Determine the (x, y) coordinate at the center of the cell enclosing the given text.  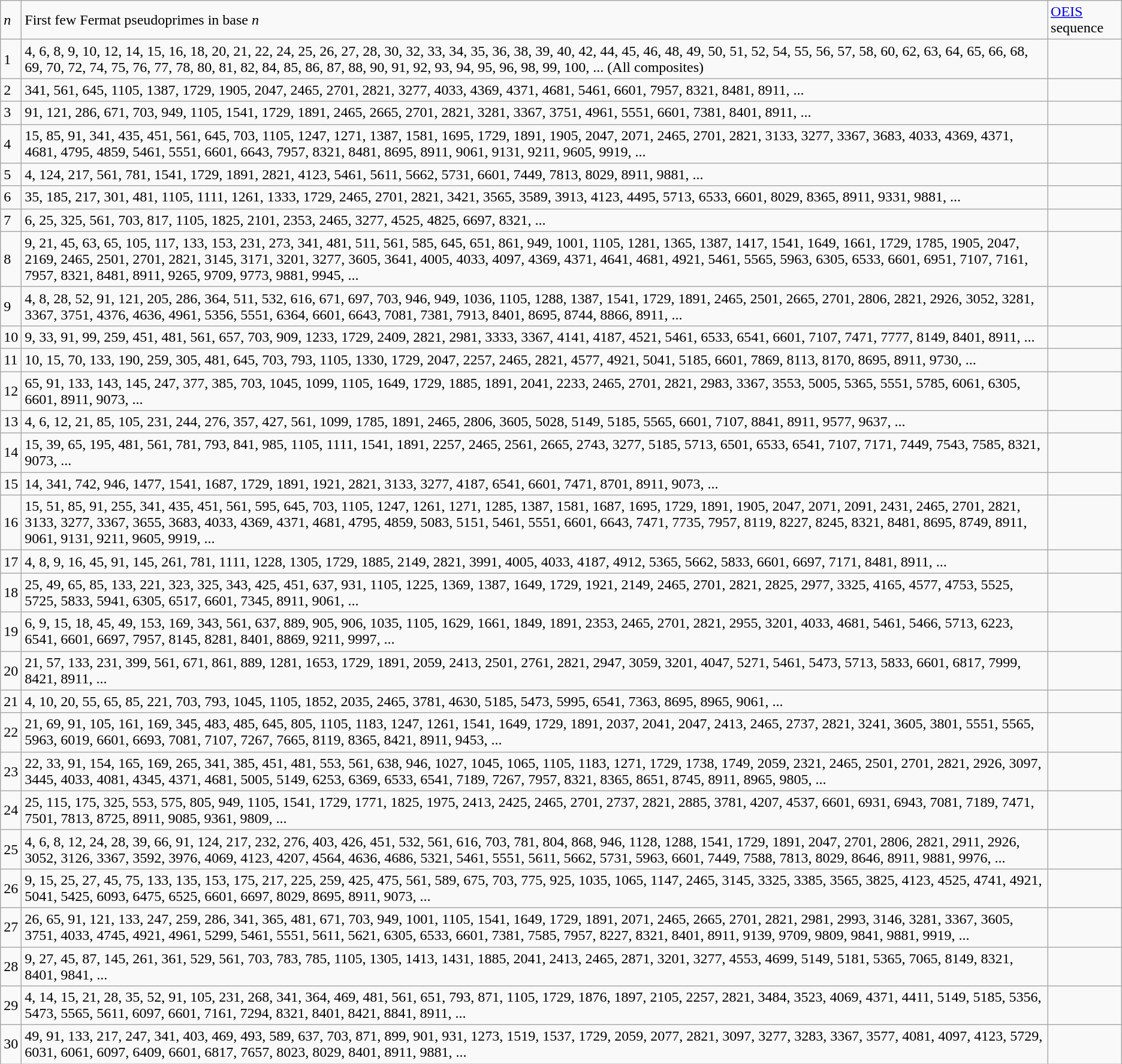
91, 121, 286, 671, 703, 949, 1105, 1541, 1729, 1891, 2465, 2665, 2701, 2821, 3281, 3367, 3751, 4961, 5551, 6601, 7381, 8401, 8911, ... (535, 113)
2 (11, 90)
1 (11, 59)
14, 341, 742, 946, 1477, 1541, 1687, 1729, 1891, 1921, 2821, 3133, 3277, 4187, 6541, 6601, 7471, 8701, 8911, 9073, ... (535, 484)
6, 25, 325, 561, 703, 817, 1105, 1825, 2101, 2353, 2465, 3277, 4525, 4825, 6697, 8321, ... (535, 220)
10 (11, 337)
341, 561, 645, 1105, 1387, 1729, 1905, 2047, 2465, 2701, 2821, 3277, 4033, 4369, 4371, 4681, 5461, 6601, 7957, 8321, 8481, 8911, ... (535, 90)
23 (11, 771)
8 (11, 259)
28 (11, 966)
11 (11, 360)
4, 124, 217, 561, 781, 1541, 1729, 1891, 2821, 4123, 5461, 5611, 5662, 5731, 6601, 7449, 7813, 8029, 8911, 9881, ... (535, 174)
29 (11, 1006)
20 (11, 670)
27 (11, 927)
3 (11, 113)
22 (11, 733)
12 (11, 391)
7 (11, 220)
OEIS sequence (1085, 20)
4, 10, 20, 55, 65, 85, 221, 703, 793, 1045, 1105, 1852, 2035, 2465, 3781, 4630, 5185, 5473, 5995, 6541, 7363, 8695, 8965, 9061, ... (535, 701)
17 (11, 562)
26 (11, 888)
16 (11, 523)
9 (11, 306)
24 (11, 810)
6 (11, 197)
15 (11, 484)
First few Fermat pseudoprimes in base n (535, 20)
19 (11, 632)
18 (11, 592)
13 (11, 422)
25 (11, 849)
4 (11, 144)
14 (11, 453)
30 (11, 1044)
n (11, 20)
21 (11, 701)
5 (11, 174)
